Extract the (x, y) coordinate from the center of the cell holding the provided text.  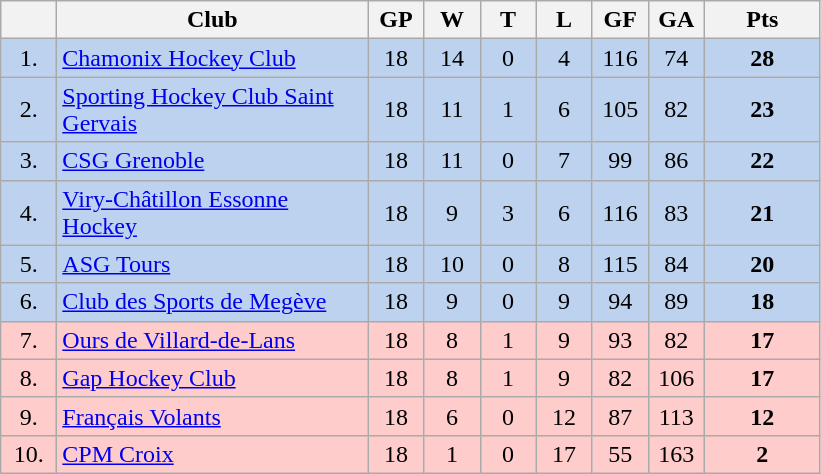
10 (452, 264)
2 (762, 454)
113 (676, 416)
14 (452, 58)
10. (29, 454)
22 (762, 161)
115 (620, 264)
Club des Sports de Megève (212, 302)
94 (620, 302)
55 (620, 454)
20 (762, 264)
Pts (762, 20)
T (508, 20)
4. (29, 212)
99 (620, 161)
3. (29, 161)
84 (676, 264)
5. (29, 264)
3 (508, 212)
86 (676, 161)
4 (564, 58)
Français Volants (212, 416)
21 (762, 212)
L (564, 20)
W (452, 20)
28 (762, 58)
23 (762, 110)
Club (212, 20)
2. (29, 110)
Viry-Châtillon Essonne Hockey (212, 212)
7 (564, 161)
GF (620, 20)
163 (676, 454)
CPM Croix (212, 454)
ASG Tours (212, 264)
CSG Grenoble (212, 161)
83 (676, 212)
Sporting Hockey Club Saint Gervais (212, 110)
7. (29, 340)
89 (676, 302)
Chamonix Hockey Club (212, 58)
87 (620, 416)
1. (29, 58)
Gap Hockey Club (212, 378)
9. (29, 416)
GA (676, 20)
105 (620, 110)
93 (620, 340)
106 (676, 378)
74 (676, 58)
Ours de Villard-de-Lans (212, 340)
GP (396, 20)
6. (29, 302)
8. (29, 378)
